Find where the given text appears and provide that cell's center as [x, y] coordinate. 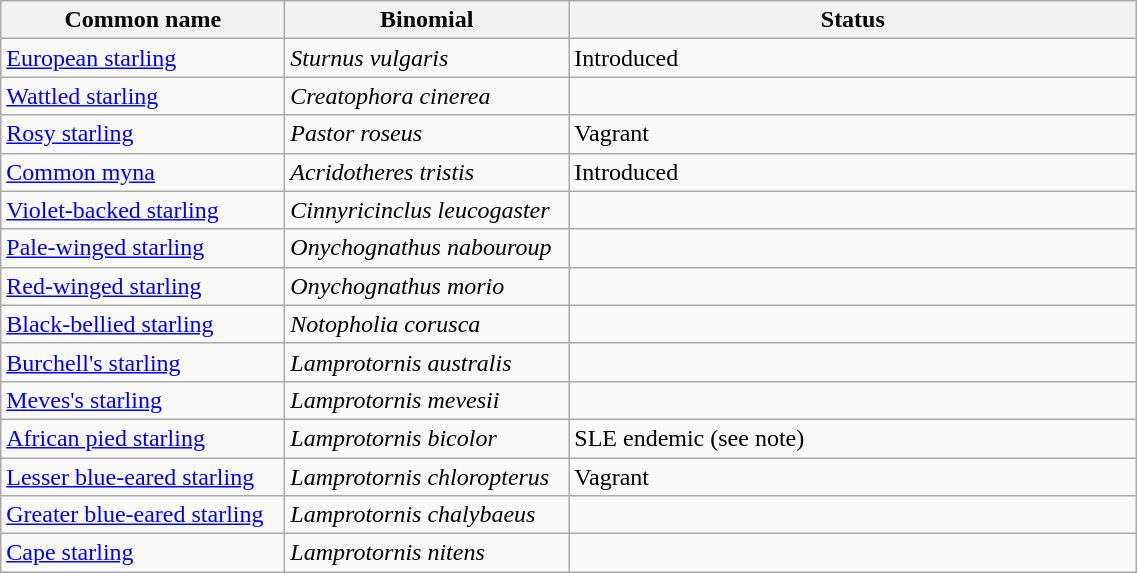
Status [853, 20]
Wattled starling [143, 96]
Rosy starling [143, 134]
Acridotheres tristis [427, 172]
Creatophora cinerea [427, 96]
Red-winged starling [143, 286]
Onychognathus nabouroup [427, 248]
Lamprotornis australis [427, 362]
Black-bellied starling [143, 324]
Lamprotornis chloropterus [427, 477]
Greater blue-eared starling [143, 515]
Lamprotornis nitens [427, 553]
European starling [143, 58]
SLE endemic (see note) [853, 438]
Pale-winged starling [143, 248]
Cape starling [143, 553]
Sturnus vulgaris [427, 58]
Notopholia corusca [427, 324]
Cinnyricinclus leucogaster [427, 210]
Pastor roseus [427, 134]
Lamprotornis mevesii [427, 400]
Lamprotornis bicolor [427, 438]
Meves's starling [143, 400]
Lamprotornis chalybaeus [427, 515]
Binomial [427, 20]
Common name [143, 20]
Onychognathus morio [427, 286]
Lesser blue-eared starling [143, 477]
Common myna [143, 172]
Burchell's starling [143, 362]
African pied starling [143, 438]
Violet-backed starling [143, 210]
